Return the [x, y] coordinate for the center point of the cell that contains the specified text.  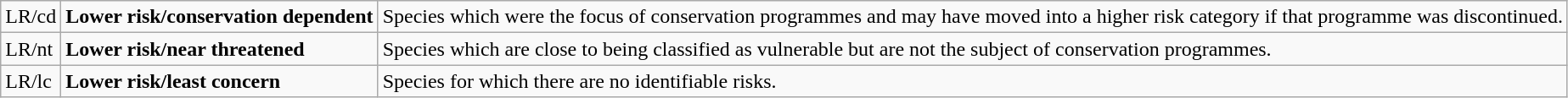
Species which are close to being classified as vulnerable but are not the subject of conservation programmes. [973, 49]
LR/cd [31, 17]
Species for which there are no identifiable risks. [973, 81]
Lower risk/conservation dependent [219, 17]
LR/nt [31, 49]
Lower risk/near threatened [219, 49]
Lower risk/least concern [219, 81]
LR/lc [31, 81]
Species which were the focus of conservation programmes and may have moved into a higher risk category if that programme was discontinued. [973, 17]
